Capture the cell that displays the provided text and extract its [X, Y] central coordinate. 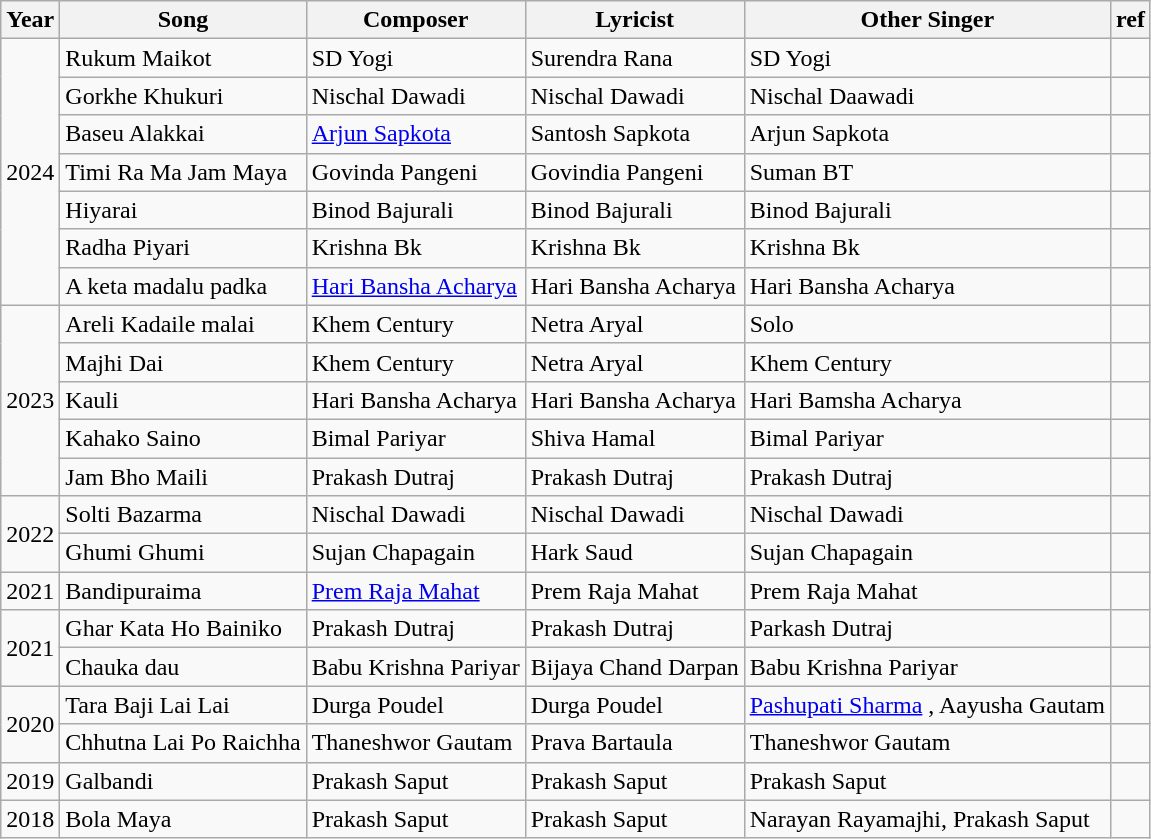
Tara Baji Lai Lai [183, 705]
Prava Bartaula [634, 743]
Timi Ra Ma Jam Maya [183, 172]
Song [183, 20]
Ghar Kata Ho Bainiko [183, 629]
Composer [416, 20]
2018 [30, 819]
Bandipuraima [183, 591]
Galbandi [183, 781]
Baseu Alakkai [183, 134]
Jam Bho Maili [183, 477]
Hari Bamsha Acharya [927, 400]
Bijaya Chand Darpan [634, 667]
Parkash Dutraj [927, 629]
Shiva Hamal [634, 438]
Pashupati Sharma , Aayusha Gautam [927, 705]
Suman BT [927, 172]
Bola Maya [183, 819]
Lyricist [634, 20]
Santosh Sapkota [634, 134]
Chauka dau [183, 667]
Radha Piyari [183, 248]
ref [1131, 20]
Kahako Saino [183, 438]
Chhutna Lai Po Raichha [183, 743]
Majhi Dai [183, 362]
2019 [30, 781]
2023 [30, 400]
Year [30, 20]
2020 [30, 724]
Govinda Pangeni [416, 172]
Surendra Rana [634, 58]
Gorkhe Khukuri [183, 96]
Govindia Pangeni [634, 172]
Hiyarai [183, 210]
2024 [30, 172]
Hark Saud [634, 553]
Solti Bazarma [183, 515]
Areli Kadaile malai [183, 324]
Rukum Maikot [183, 58]
A keta madalu padka [183, 286]
Narayan Rayamajhi, Prakash Saput [927, 819]
Kauli [183, 400]
Solo [927, 324]
Ghumi Ghumi [183, 553]
2022 [30, 534]
Other Singer [927, 20]
Nischal Daawadi [927, 96]
